Determine the [X, Y] coordinate at the center of the cell enclosing the given text.  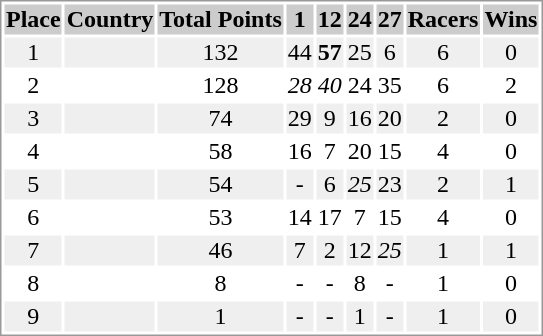
Wins [511, 19]
58 [220, 151]
23 [390, 185]
40 [330, 85]
29 [300, 119]
Place [33, 19]
44 [300, 53]
3 [33, 119]
Racers [443, 19]
54 [220, 185]
Country [110, 19]
Total Points [220, 19]
5 [33, 185]
28 [300, 85]
74 [220, 119]
128 [220, 85]
46 [220, 251]
53 [220, 217]
57 [330, 53]
17 [330, 217]
132 [220, 53]
14 [300, 217]
27 [390, 19]
35 [390, 85]
